For the text-containing cell, return its midpoint in [X, Y] coordinate format. 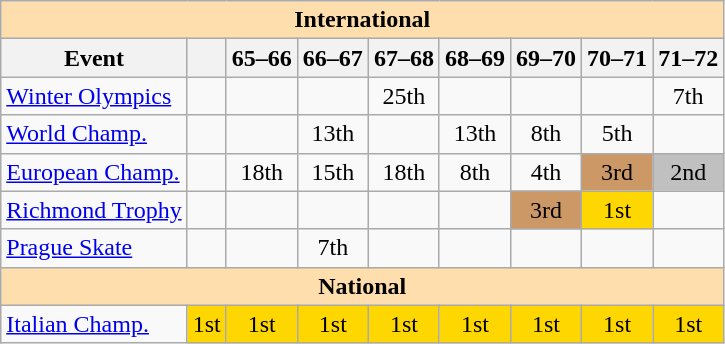
70–71 [618, 58]
69–70 [546, 58]
68–69 [474, 58]
Richmond Trophy [94, 210]
66–67 [332, 58]
67–68 [404, 58]
Winter Olympics [94, 96]
Prague Skate [94, 248]
2nd [688, 172]
15th [332, 172]
5th [618, 134]
Event [94, 58]
European Champ. [94, 172]
World Champ. [94, 134]
National [362, 286]
4th [546, 172]
Italian Champ. [94, 324]
71–72 [688, 58]
25th [404, 96]
65–66 [262, 58]
International [362, 20]
